Extract the (X, Y) coordinate from the center of the cell holding the provided text.  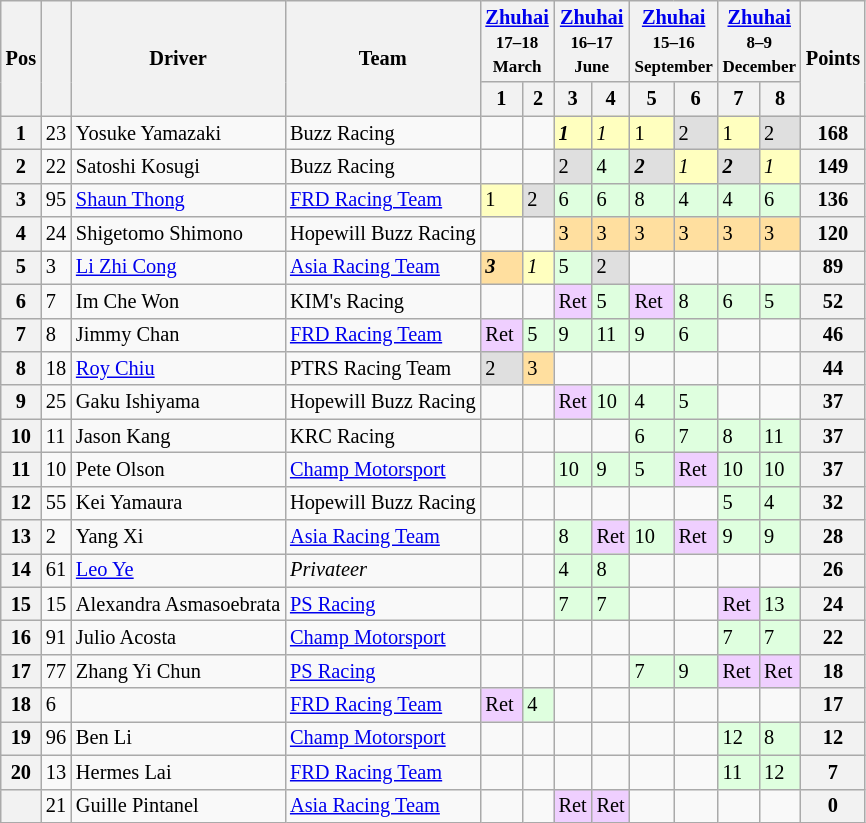
32 (833, 503)
Pete Olson (178, 469)
149 (833, 166)
Alexandra Asmasoebrata (178, 604)
Kei Yamaura (178, 503)
46 (833, 335)
96 (56, 738)
Roy Chiu (178, 368)
Satoshi Kosugi (178, 166)
KIM's Racing (382, 301)
Privateer (382, 570)
Team (382, 58)
20 (21, 772)
120 (833, 234)
Ben Li (178, 738)
44 (833, 368)
Julio Acosta (178, 637)
Driver (178, 58)
Jimmy Chan (178, 335)
Zhuhai8–9 December (760, 41)
Yang Xi (178, 537)
PTRS Racing Team (382, 368)
Shaun Thong (178, 200)
Guille Pintanel (178, 806)
136 (833, 200)
Zhuhai15–16 September (674, 41)
Points (833, 58)
23 (56, 133)
Zhuhai17–18 March (516, 41)
16 (21, 637)
Yosuke Yamazaki (178, 133)
Pos (21, 58)
21 (56, 806)
KRC Racing (382, 436)
Hermes Lai (178, 772)
52 (833, 301)
28 (833, 537)
26 (833, 570)
89 (833, 267)
Zhuhai16–17 June (592, 41)
0 (833, 806)
168 (833, 133)
Im Che Won (178, 301)
Jason Kang (178, 436)
Shigetomo Shimono (178, 234)
Gaku Ishiyama (178, 402)
61 (56, 570)
Zhang Yi Chun (178, 671)
95 (56, 200)
Li Zhi Cong (178, 267)
25 (56, 402)
19 (21, 738)
55 (56, 503)
91 (56, 637)
Leo Ye (178, 570)
14 (21, 570)
77 (56, 671)
